Search for the cell housing the specified text and yield its (X, Y) center coordinate. 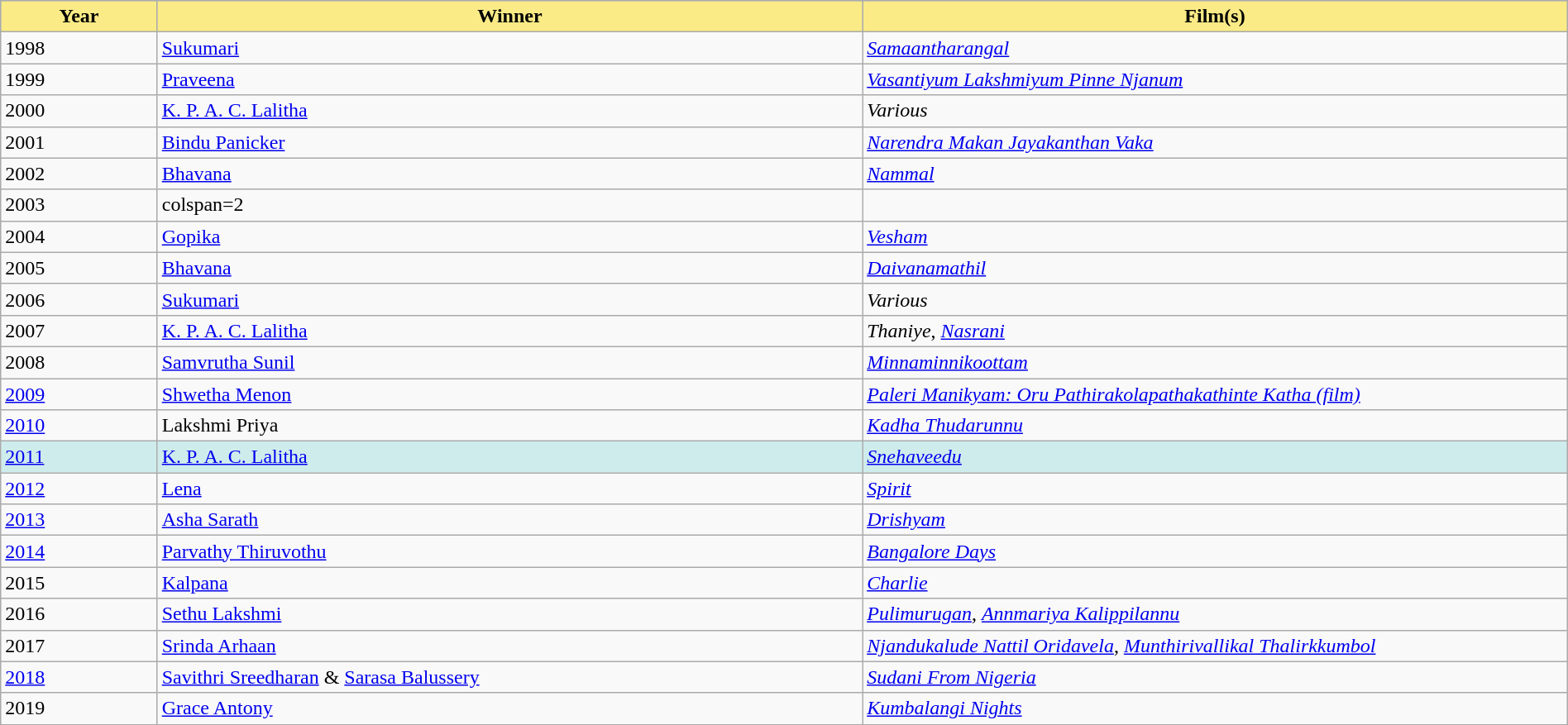
Samvrutha Sunil (509, 362)
Srinda Arhaan (509, 646)
Bindu Panicker (509, 142)
Sethu Lakshmi (509, 614)
Nammal (1216, 174)
Kalpana (509, 583)
Thaniye, Nasrani (1216, 331)
Snehaveedu (1216, 457)
Charlie (1216, 583)
Gopika (509, 236)
2018 (79, 677)
Film(s) (1216, 17)
Paleri Manikyam: Oru Pathirakolapathakathinte Katha (film) (1216, 394)
1998 (79, 48)
2001 (79, 142)
Vasantiyum Lakshmiyum Pinne Njanum (1216, 79)
Bangalore Days (1216, 551)
Praveena (509, 79)
Grace Antony (509, 708)
Lena (509, 489)
1999 (79, 79)
Drishyam (1216, 520)
Sudani From Nigeria (1216, 677)
2010 (79, 426)
2015 (79, 583)
2019 (79, 708)
2000 (79, 111)
Narendra Makan Jayakanthan Vaka (1216, 142)
Asha Sarath (509, 520)
2012 (79, 489)
Shwetha Menon (509, 394)
Njandukalude Nattil Oridavela, Munthirivallikal Thalirkkumbol (1216, 646)
Winner (509, 17)
Samaantharangal (1216, 48)
2002 (79, 174)
Kadha Thudarunnu (1216, 426)
2006 (79, 299)
2011 (79, 457)
2013 (79, 520)
Spirit (1216, 489)
2016 (79, 614)
2007 (79, 331)
Pulimurugan, Annmariya Kalippilannu (1216, 614)
2004 (79, 236)
Minnaminnikoottam (1216, 362)
2005 (79, 268)
Lakshmi Priya (509, 426)
Year (79, 17)
Daivanamathil (1216, 268)
2017 (79, 646)
2003 (79, 205)
colspan=2 (509, 205)
2014 (79, 551)
2008 (79, 362)
2009 (79, 394)
Parvathy Thiruvothu (509, 551)
Vesham (1216, 236)
Kumbalangi Nights (1216, 708)
Savithri Sreedharan & Sarasa Balussery (509, 677)
